Return the (x, y) coordinate for the center point of the cell that contains the specified text.  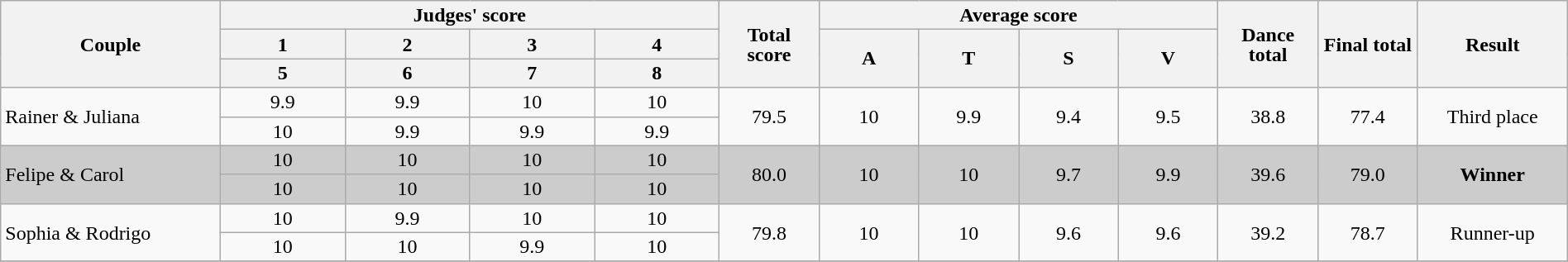
39.6 (1269, 174)
1 (283, 45)
Dance total (1269, 45)
39.2 (1269, 232)
6 (407, 73)
T (969, 59)
Average score (1019, 15)
Result (1492, 45)
2 (407, 45)
79.8 (769, 232)
V (1168, 59)
80.0 (769, 174)
Rainer & Juliana (111, 117)
79.5 (769, 117)
Judges' score (470, 15)
9.7 (1068, 174)
7 (533, 73)
Runner-up (1492, 232)
3 (533, 45)
Sophia & Rodrigo (111, 232)
Felipe & Carol (111, 174)
78.7 (1368, 232)
Third place (1492, 117)
8 (657, 73)
Total score (769, 45)
4 (657, 45)
Winner (1492, 174)
9.5 (1168, 117)
77.4 (1368, 117)
Final total (1368, 45)
9.4 (1068, 117)
38.8 (1269, 117)
79.0 (1368, 174)
A (868, 59)
Couple (111, 45)
5 (283, 73)
S (1068, 59)
